Detect which cell encompasses the target text, then output its [x, y] center coordinate. 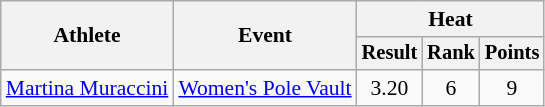
Heat [451, 19]
Martina Muraccini [88, 88]
6 [451, 88]
Rank [451, 54]
Athlete [88, 36]
Event [264, 36]
9 [512, 88]
3.20 [390, 88]
Points [512, 54]
Women's Pole Vault [264, 88]
Result [390, 54]
